Capture the cell that displays the provided text and extract its [X, Y] central coordinate. 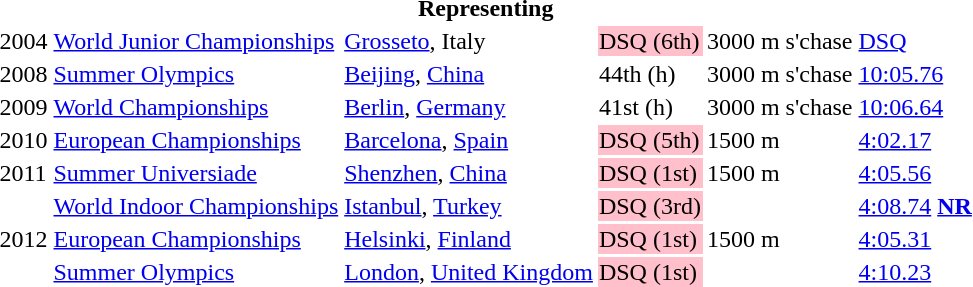
World Indoor Championships [196, 206]
Shenzhen, China [469, 173]
4:05.56 [915, 173]
10:06.64 [915, 107]
Berlin, Germany [469, 107]
41st (h) [650, 107]
10:05.76 [915, 74]
Helsinki, Finland [469, 239]
World Championships [196, 107]
Barcelona, Spain [469, 140]
World Junior Championships [196, 41]
4:02.17 [915, 140]
London, United Kingdom [469, 272]
4:05.31 [915, 239]
44th (h) [650, 74]
DSQ (5th) [650, 140]
DSQ (3rd) [650, 206]
Istanbul, Turkey [469, 206]
Grosseto, Italy [469, 41]
4:10.23 [915, 272]
4:08.74 NR [915, 206]
Beijing, China [469, 74]
Summer Universiade [196, 173]
DSQ (6th) [650, 41]
DSQ [915, 41]
